Return the (x, y) coordinate for the center point of the cell that contains the specified text.  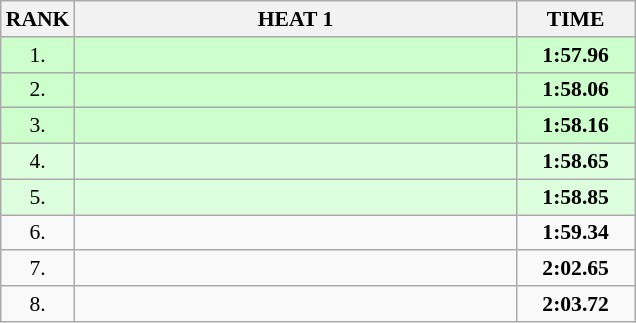
1:58.65 (576, 162)
RANK (38, 19)
1:58.06 (576, 90)
1:57.96 (576, 55)
2. (38, 90)
HEAT 1 (295, 19)
4. (38, 162)
1:59.34 (576, 233)
2:03.72 (576, 304)
5. (38, 197)
3. (38, 126)
2:02.65 (576, 269)
1:58.85 (576, 197)
TIME (576, 19)
1. (38, 55)
1:58.16 (576, 126)
7. (38, 269)
8. (38, 304)
6. (38, 233)
